Capture the cell that displays the provided text and extract its (X, Y) central coordinate. 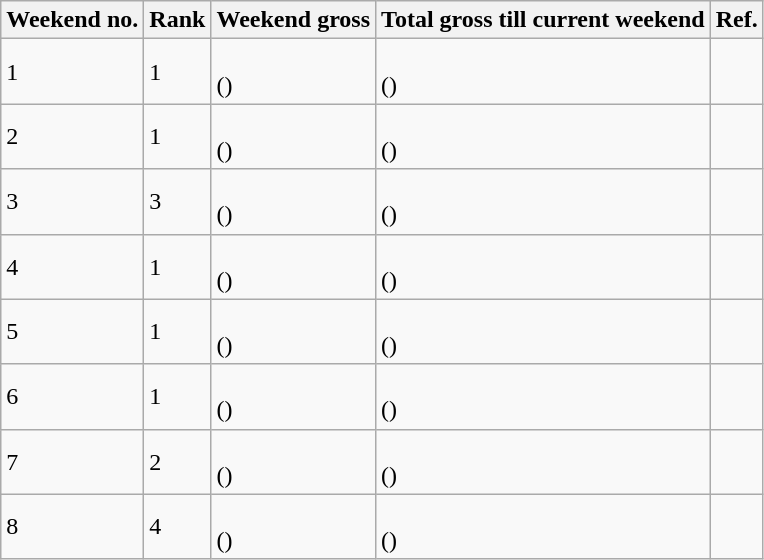
Total gross till current weekend (544, 20)
Weekend no. (72, 20)
Weekend gross (294, 20)
Ref. (736, 20)
6 (72, 396)
7 (72, 462)
8 (72, 526)
Rank (178, 20)
5 (72, 332)
